Extract the (x, y) coordinate from the center of the cell holding the provided text.  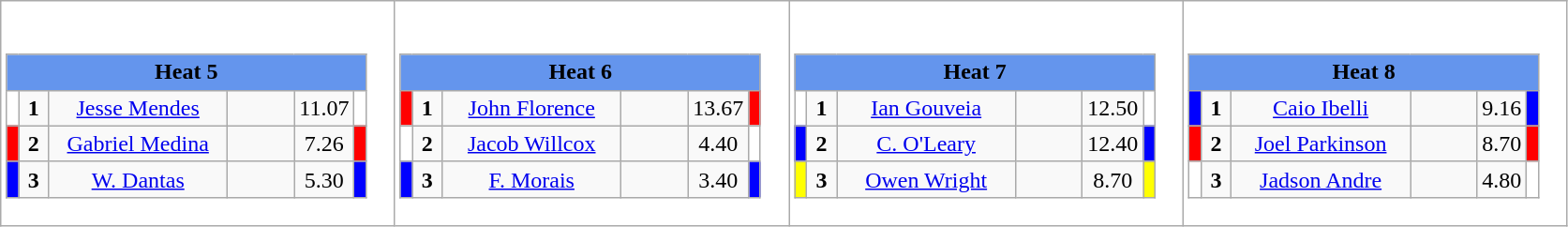
7.26 (324, 144)
F. Morais (532, 179)
Heat 6 1 John Florence 13.67 2 Jacob Willcox 4.40 3 F. Morais 3.40 (592, 113)
Heat 8 1 Caio Ibelli 9.16 2 Joel Parkinson 8.70 3 Jadson Andre 4.80 (1376, 113)
Owen Wright (926, 179)
Heat 5 (186, 72)
4.80 (1501, 179)
5.30 (324, 179)
Jacob Willcox (532, 144)
Heat 7 (975, 72)
John Florence (532, 108)
C. O'Leary (926, 144)
Gabriel Medina (139, 144)
11.07 (324, 108)
4.40 (718, 144)
W. Dantas (139, 179)
Heat 6 (580, 72)
Caio Ibelli (1322, 108)
Heat 8 (1364, 72)
12.40 (1113, 144)
Jesse Mendes (139, 108)
Heat 5 1 Jesse Mendes 11.07 2 Gabriel Medina 7.26 3 W. Dantas 5.30 (198, 113)
Jadson Andre (1322, 179)
3.40 (718, 179)
Heat 7 1 Ian Gouveia 12.50 2 C. O'Leary 12.40 3 Owen Wright 8.70 (986, 113)
Ian Gouveia (926, 108)
9.16 (1501, 108)
12.50 (1113, 108)
Joel Parkinson (1322, 144)
13.67 (718, 108)
